Identify which cell holds the provided text, then report its [X, Y] central coordinate. 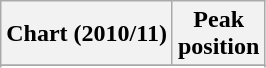
Peakposition [218, 34]
Chart (2010/11) [87, 34]
